Find where the given text appears and provide that cell's center as (X, Y) coordinate. 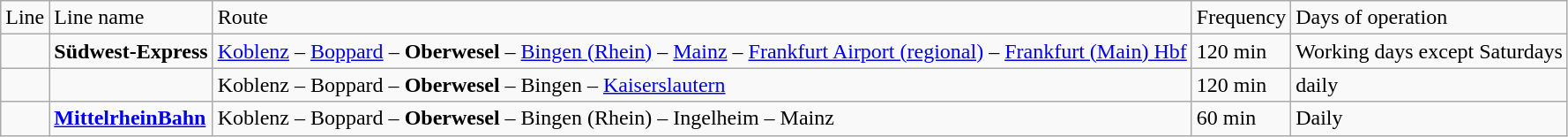
MittelrheinBahn (131, 118)
60 min (1241, 118)
Südwest-Express (131, 51)
daily (1430, 85)
Koblenz – Boppard – Oberwesel – Bingen (Rhein) – Mainz – Frankfurt Airport (regional) – Frankfurt (Main) Hbf (702, 51)
Koblenz – Boppard – Oberwesel – Bingen – Kaiserslautern (702, 85)
Frequency (1241, 18)
Daily (1430, 118)
Working days except Saturdays (1430, 51)
Koblenz – Boppard – Oberwesel – Bingen (Rhein) – Ingelheim – Mainz (702, 118)
Line name (131, 18)
Route (702, 18)
Days of operation (1430, 18)
Line (25, 18)
